Identify which cell holds the provided text, then report its (X, Y) central coordinate. 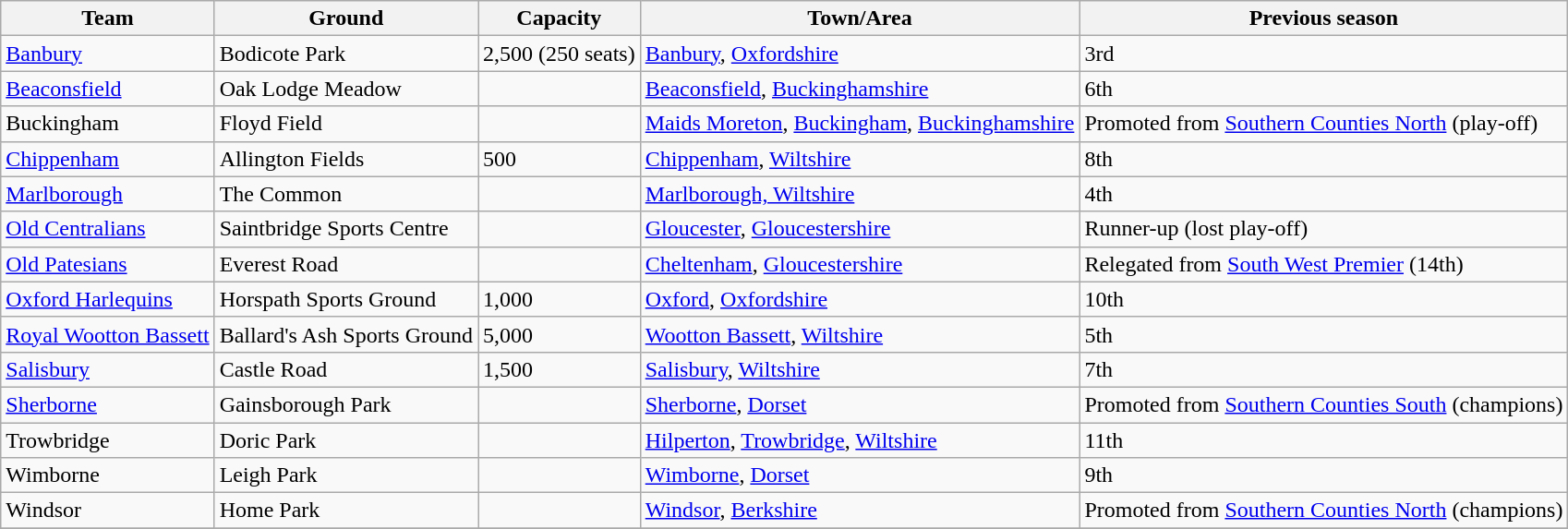
Banbury, Oxfordshire (860, 54)
Ballard's Ash Sports Ground (345, 334)
Old Centralians (107, 229)
Ground (345, 18)
Royal Wootton Bassett (107, 334)
Cheltenham, Gloucestershire (860, 264)
Oxford, Oxfordshire (860, 299)
Gloucester, Gloucestershire (860, 229)
3rd (1324, 54)
Leigh Park (345, 475)
Marlborough (107, 194)
Marlborough, Wiltshire (860, 194)
6th (1324, 89)
Floyd Field (345, 124)
Capacity (560, 18)
Saintbridge Sports Centre (345, 229)
Allington Fields (345, 159)
4th (1324, 194)
Windsor, Berkshire (860, 511)
Team (107, 18)
Promoted from Southern Counties North (play-off) (1324, 124)
8th (1324, 159)
Relegated from South West Premier (14th) (1324, 264)
Sherborne (107, 404)
1,500 (560, 369)
Home Park (345, 511)
Gainsborough Park (345, 404)
Windsor (107, 511)
Banbury (107, 54)
Hilperton, Trowbridge, Wiltshire (860, 440)
500 (560, 159)
9th (1324, 475)
Promoted from Southern Counties South (champions) (1324, 404)
1,000 (560, 299)
Town/Area (860, 18)
Wootton Bassett, Wiltshire (860, 334)
7th (1324, 369)
Maids Moreton, Buckingham, Buckinghamshire (860, 124)
Sherborne, Dorset (860, 404)
Chippenham, Wiltshire (860, 159)
5th (1324, 334)
Chippenham (107, 159)
Promoted from Southern Counties North (champions) (1324, 511)
Castle Road (345, 369)
The Common (345, 194)
Everest Road (345, 264)
Doric Park (345, 440)
Wimborne, Dorset (860, 475)
Salisbury, Wiltshire (860, 369)
2,500 (250 seats) (560, 54)
Beaconsfield, Buckinghamshire (860, 89)
Bodicote Park (345, 54)
Oxford Harlequins (107, 299)
Buckingham (107, 124)
Previous season (1324, 18)
Beaconsfield (107, 89)
Trowbridge (107, 440)
Old Patesians (107, 264)
Runner-up (lost play-off) (1324, 229)
Horspath Sports Ground (345, 299)
Salisbury (107, 369)
Oak Lodge Meadow (345, 89)
11th (1324, 440)
Wimborne (107, 475)
10th (1324, 299)
5,000 (560, 334)
